Return the [x, y] coordinate for the center point of the cell that contains the specified text.  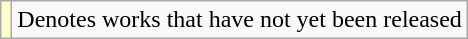
Denotes works that have not yet been released [240, 20]
